For the text-containing cell, return its midpoint in [x, y] coordinate format. 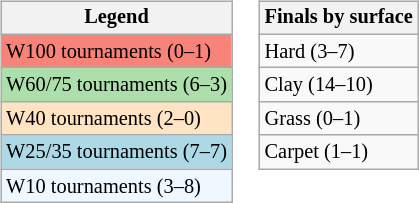
W10 tournaments (3–8) [116, 186]
Carpet (1–1) [339, 152]
Grass (0–1) [339, 119]
W40 tournaments (2–0) [116, 119]
W100 tournaments (0–1) [116, 51]
Hard (3–7) [339, 51]
W25/35 tournaments (7–7) [116, 152]
Legend [116, 18]
Finals by surface [339, 18]
W60/75 tournaments (6–3) [116, 85]
Clay (14–10) [339, 85]
